Determine the [x, y] coordinate at the center of the cell enclosing the given text.  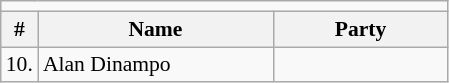
Name [156, 29]
Alan Dinampo [156, 65]
Party [360, 29]
10. [20, 65]
# [20, 29]
